Search for the cell housing the specified text and yield its (X, Y) center coordinate. 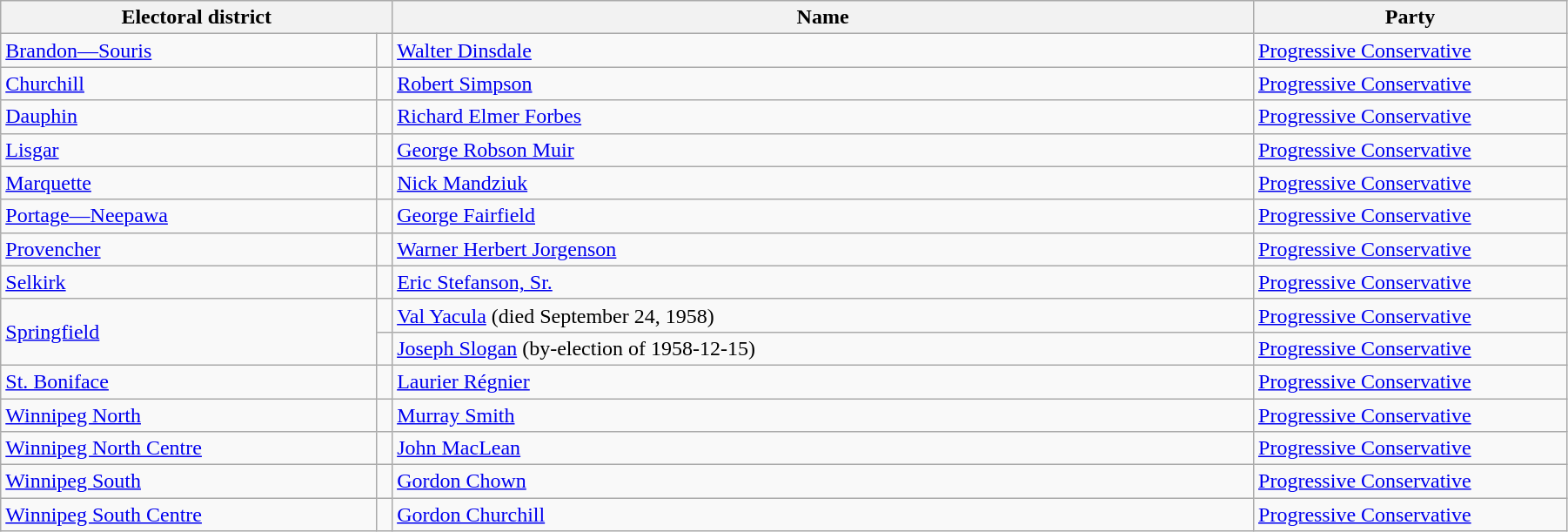
Murray Smith (823, 415)
Robert Simpson (823, 84)
Name (823, 17)
Gordon Chown (823, 481)
Brandon—Souris (189, 51)
Gordon Churchill (823, 515)
John MacLean (823, 448)
Warner Herbert Jorgenson (823, 249)
George Fairfield (823, 216)
Marquette (189, 183)
Electoral district (197, 17)
Winnipeg North Centre (189, 448)
Winnipeg South (189, 481)
Walter Dinsdale (823, 51)
Laurier Régnier (823, 381)
Richard Elmer Forbes (823, 117)
Val Yacula (died September 24, 1958) (823, 315)
Churchill (189, 84)
Portage—Neepawa (189, 216)
Party (1411, 17)
Winnipeg South Centre (189, 515)
Eric Stefanson, Sr. (823, 282)
Lisgar (189, 150)
Dauphin (189, 117)
Joseph Slogan (by-election of 1958-12-15) (823, 348)
Selkirk (189, 282)
St. Boniface (189, 381)
Springfield (189, 332)
George Robson Muir (823, 150)
Winnipeg North (189, 415)
Provencher (189, 249)
Nick Mandziuk (823, 183)
